Locate the cell with the specified text and output its [X, Y] center coordinate. 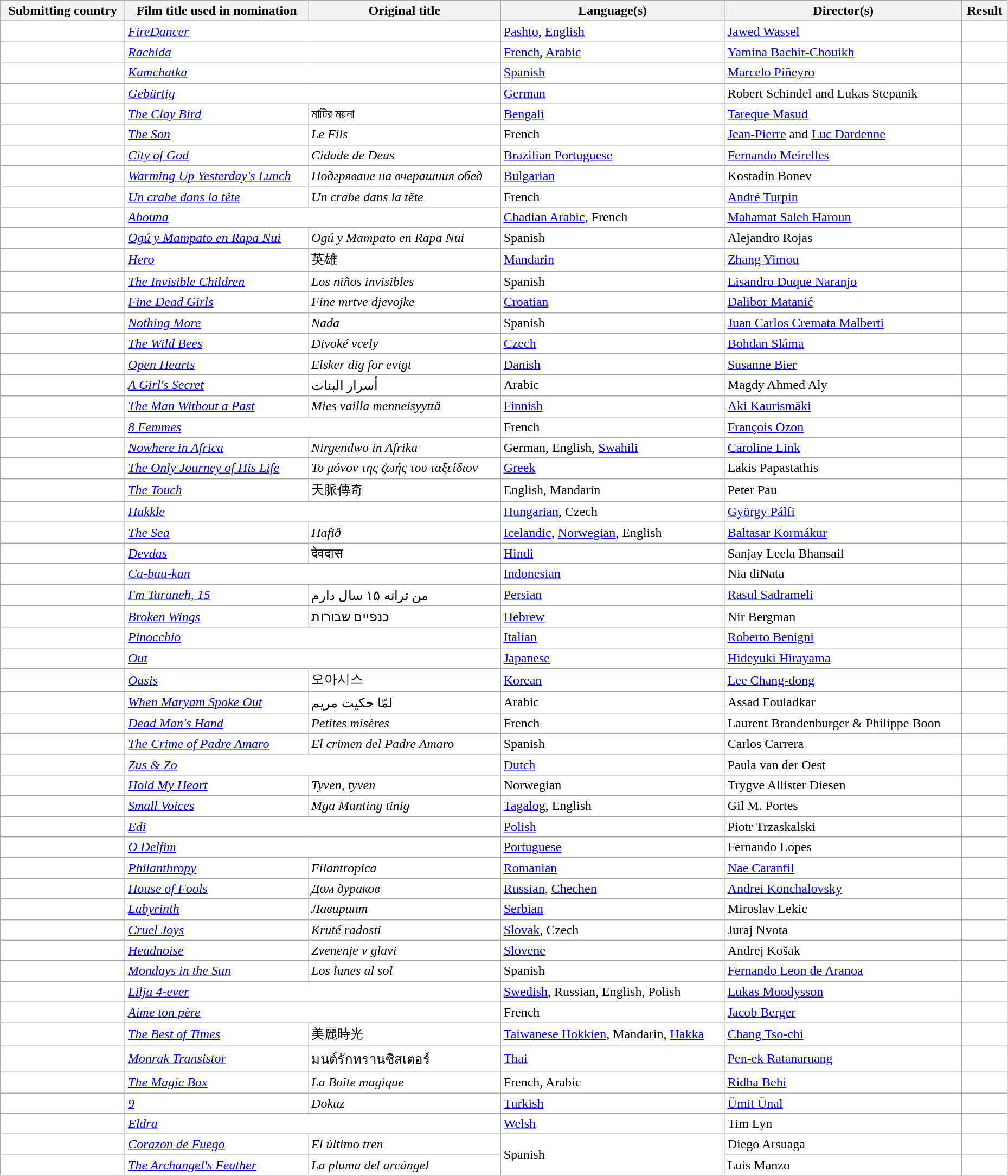
Fernando Leon de Aranoa [843, 971]
Bengali [613, 114]
Nia diNata [843, 574]
Hero [217, 260]
El crimen del Padre Amaro [405, 744]
The Best of Times [217, 1034]
Welsh [613, 1124]
Taiwanese Hokkien, Mandarin, Hakka [613, 1034]
Jean-Pierre and Luc Dardenne [843, 135]
Tim Lyn [843, 1124]
Eldra [313, 1124]
Oasis [217, 680]
André Turpin [843, 196]
English, Mandarin [613, 490]
Baltasar Kormákur [843, 533]
Kamchatka [313, 73]
The Clay Bird [217, 114]
Indonesian [613, 574]
Slovene [613, 950]
Warming Up Yesterday's Lunch [217, 176]
Petites misères [405, 723]
देवदास [405, 553]
Pashto, English [613, 31]
Thai [613, 1059]
Το μόνον της ζωής του ταξείδιον [405, 468]
Broken Wings [217, 617]
György Pálfi [843, 512]
Monrak Transistor [217, 1059]
Hebrew [613, 617]
A Girl's Secret [217, 385]
Los lunes al sol [405, 971]
Rachida [313, 52]
Nowhere in Africa [217, 448]
Jawed Wassel [843, 31]
Norwegian [613, 785]
Tyven, tyven [405, 785]
Nada [405, 323]
Trygve Allister Diesen [843, 785]
Korean [613, 680]
When Maryam Spoke Out [217, 702]
Japanese [613, 658]
The Touch [217, 490]
Dokuz [405, 1103]
Fernando Lopes [843, 847]
Assad Fouladkar [843, 702]
Paula van der Oest [843, 764]
Tagalog, English [613, 806]
Zvenenje v glavi [405, 950]
Miroslav Lekic [843, 909]
Czech [613, 343]
Hafið [405, 533]
من ترانه ۱۵ سال دارم [405, 595]
Diego Arsuaga [843, 1145]
Sanjay Leela Bhansail [843, 553]
Dead Man's Hand [217, 723]
Mondays in the Sun [217, 971]
La pluma del arcángel [405, 1165]
The Crime of Padre Amaro [217, 744]
Lakis Papastathis [843, 468]
Elsker dig for evigt [405, 364]
Los niños invisibles [405, 282]
Mies vailla menneisyyttä [405, 406]
Devdas [217, 553]
Le Fils [405, 135]
Out [313, 658]
لمّا حكيت مريم [405, 702]
Hungarian, Czech [613, 512]
Chadian Arabic, French [613, 217]
The Son [217, 135]
Mga Munting tinig [405, 806]
Lukas Moodysson [843, 992]
Labyrinth [217, 909]
Kruté radosti [405, 930]
Ümit Ünal [843, 1103]
Fine mrtve djevojke [405, 302]
The Invisible Children [217, 282]
Ridha Behi [843, 1082]
The Magic Box [217, 1082]
La Boîte magique [405, 1082]
Original title [405, 11]
O Delfim [313, 847]
Peter Pau [843, 490]
أسرار البنات [405, 385]
Film title used in nomination [217, 11]
The Only Journey of His Life [217, 468]
I'm Taraneh, 15 [217, 595]
Alejandro Rojas [843, 238]
Aime ton père [313, 1012]
Cidade de Deus [405, 155]
The Wild Bees [217, 343]
כנפיים שבורות [405, 617]
Result [985, 11]
Lilja 4-ever [313, 992]
Serbian [613, 909]
François Ozon [843, 427]
Icelandic, Norwegian, English [613, 533]
Dalibor Matanić [843, 302]
Hold My Heart [217, 785]
Romanian [613, 868]
Дом дураков [405, 889]
Pinocchio [313, 637]
German, English, Swahili [613, 448]
Nothing More [217, 323]
Kostadin Bonev [843, 176]
Filantropica [405, 868]
Cruel Joys [217, 930]
Brazilian Portuguese [613, 155]
Pen-ek Ratanaruang [843, 1059]
Nirgendwo in Afrika [405, 448]
Magdy Ahmed Aly [843, 385]
Polish [613, 827]
Juan Carlos Cremata Malberti [843, 323]
Small Voices [217, 806]
Laurent Brandenburger & Philippe Boon [843, 723]
Abouna [313, 217]
Portuguese [613, 847]
Gil M. Portes [843, 806]
美麗時光 [405, 1034]
Persian [613, 595]
Jacob Berger [843, 1012]
Подгряване на вчерашния обед [405, 176]
Susanne Bier [843, 364]
Divoké vcely [405, 343]
Hideyuki Hirayama [843, 658]
Rasul Sadrameli [843, 595]
9 [217, 1103]
Mandarin [613, 260]
The Man Without a Past [217, 406]
มนต์รักทรานซิสเตอร์ [405, 1059]
The Sea [217, 533]
Gebürtig [313, 93]
오아시스 [405, 680]
Nae Caranfil [843, 868]
Headnoise [217, 950]
German [613, 93]
Open Hearts [217, 364]
Turkish [613, 1103]
Zhang Yimou [843, 260]
Language(s) [613, 11]
El último tren [405, 1145]
Lisandro Duque Naranjo [843, 282]
8 Femmes [313, 427]
Juraj Nvota [843, 930]
Greek [613, 468]
City of God [217, 155]
Swedish, Russian, English, Polish [613, 992]
Danish [613, 364]
Aki Kaurismäki [843, 406]
Piotr Trzaskalski [843, 827]
Luis Manzo [843, 1165]
Italian [613, 637]
Hindi [613, 553]
Caroline Link [843, 448]
Zus & Zo [313, 764]
Andrej Košak [843, 950]
Russian, Chechen [613, 889]
Philanthropy [217, 868]
Bohdan Sláma [843, 343]
英雄 [405, 260]
Corazon de Fuego [217, 1145]
Submitting country [63, 11]
Finnish [613, 406]
Fine Dead Girls [217, 302]
Lee Chang-dong [843, 680]
Roberto Benigni [843, 637]
Ca-bau-kan [313, 574]
Bulgarian [613, 176]
House of Fools [217, 889]
Fernando Meirelles [843, 155]
Лавиринт [405, 909]
Yamina Bachir-Chouikh [843, 52]
Dutch [613, 764]
Tareque Masud [843, 114]
Andrei Konchalovsky [843, 889]
মাটির ময়না [405, 114]
Director(s) [843, 11]
The Archangel's Feather [217, 1165]
Chang Tso-chi [843, 1034]
Edi [313, 827]
Hukkle [313, 512]
天脈傳奇 [405, 490]
Carlos Carrera [843, 744]
Mahamat Saleh Haroun [843, 217]
Slovak, Czech [613, 930]
Marcelo Piñeyro [843, 73]
Croatian [613, 302]
FireDancer [313, 31]
Nir Bergman [843, 617]
Robert Schindel and Lukas Stepanik [843, 93]
